Scan for the cell matching the given text and deliver its (X, Y) coordinate at center. 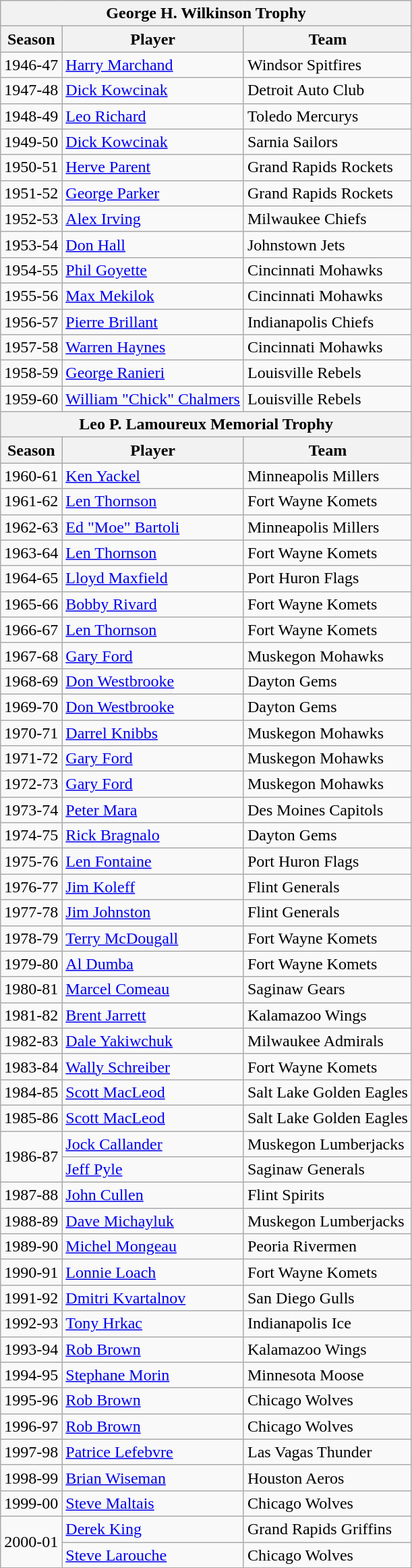
1961-62 (31, 502)
Toledo Mercurys (328, 116)
1978-79 (31, 938)
1966-67 (31, 630)
Wally Schreiber (153, 1066)
Dale Yakiwchuk (153, 1041)
1953-54 (31, 244)
1972-73 (31, 784)
Flint Spirits (328, 1195)
1974-75 (31, 836)
Steve Maltais (153, 1503)
Peter Mara (153, 810)
Saginaw Gears (328, 990)
Derek King (153, 1529)
Harry Marchand (153, 65)
Dave Michayluk (153, 1221)
Al Dumba (153, 964)
George Ranieri (153, 373)
Brent Jarrett (153, 1015)
1952-53 (31, 219)
2000-01 (31, 1542)
Peoria Rivermen (328, 1247)
Steve Larouche (153, 1555)
Jeff Pyle (153, 1170)
Milwaukee Admirals (328, 1041)
1983-84 (31, 1066)
Warren Haynes (153, 348)
Jock Callander (153, 1144)
Marcel Comeau (153, 990)
1948-49 (31, 116)
1986-87 (31, 1157)
Ed "Moe" Bartoli (153, 527)
1997-98 (31, 1452)
1962-63 (31, 527)
1970-71 (31, 732)
1979-80 (31, 964)
1996-97 (31, 1426)
Max Mekilok (153, 296)
Dmitri Kvartalnov (153, 1298)
1957-58 (31, 348)
1975-76 (31, 861)
Brian Wiseman (153, 1478)
1968-69 (31, 681)
1990-91 (31, 1272)
George H. Wilkinson Trophy (206, 13)
1967-68 (31, 655)
1988-89 (31, 1221)
1994-95 (31, 1375)
1964-65 (31, 578)
Pierre Brillant (153, 322)
Rick Bragnalo (153, 836)
Sarnia Sailors (328, 142)
Don Hall (153, 244)
1963-64 (31, 553)
1991-92 (31, 1298)
Ken Yackel (153, 476)
Tony Hrkac (153, 1324)
1946-47 (31, 65)
1984-85 (31, 1092)
Len Fontaine (153, 861)
Indianapolis Ice (328, 1324)
1969-70 (31, 707)
1960-61 (31, 476)
Johnstown Jets (328, 244)
1955-56 (31, 296)
Las Vagas Thunder (328, 1452)
1949-50 (31, 142)
Des Moines Capitols (328, 810)
William "Chick" Chalmers (153, 399)
George Parker (153, 193)
Grand Rapids Griffins (328, 1529)
Leo Richard (153, 116)
1987-88 (31, 1195)
Michel Mongeau (153, 1247)
Herve Parent (153, 167)
Indianapolis Chiefs (328, 322)
San Diego Gulls (328, 1298)
Bobby Rivard (153, 604)
Patrice Lefebvre (153, 1452)
1995-96 (31, 1401)
Alex Irving (153, 219)
1951-52 (31, 193)
Phil Goyette (153, 270)
Houston Aeros (328, 1478)
1992-93 (31, 1324)
1982-83 (31, 1041)
1998-99 (31, 1478)
Minnesota Moose (328, 1375)
1971-72 (31, 759)
1956-57 (31, 322)
1980-81 (31, 990)
Windsor Spitfires (328, 65)
Lonnie Loach (153, 1272)
1959-60 (31, 399)
John Cullen (153, 1195)
Terry McDougall (153, 938)
1981-82 (31, 1015)
1973-74 (31, 810)
1993-94 (31, 1349)
1965-66 (31, 604)
1999-00 (31, 1503)
Jim Johnston (153, 913)
Milwaukee Chiefs (328, 219)
1976-77 (31, 887)
1954-55 (31, 270)
Detroit Auto Club (328, 90)
Leo P. Lamoureux Memorial Trophy (206, 425)
1958-59 (31, 373)
Saginaw Generals (328, 1170)
1947-48 (31, 90)
1989-90 (31, 1247)
1950-51 (31, 167)
Jim Koleff (153, 887)
Darrel Knibbs (153, 732)
Stephane Morin (153, 1375)
Lloyd Maxfield (153, 578)
1985-86 (31, 1118)
1977-78 (31, 913)
